Output the [x, y] coordinate of the center of the cell containing the given text.  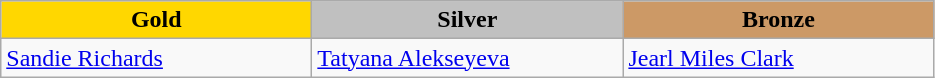
Bronze [778, 20]
Jearl Miles Clark [778, 58]
Gold [156, 20]
Sandie Richards [156, 58]
Tatyana Alekseyeva [468, 58]
Silver [468, 20]
